Provide the [x, y] coordinate of the cell's center where the given text is located.  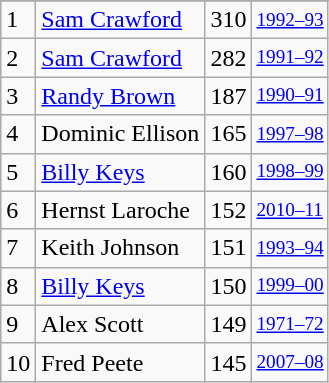
5 [18, 172]
1 [18, 20]
145 [228, 362]
1990–91 [290, 96]
150 [228, 286]
Hernst Laroche [120, 210]
7 [18, 248]
187 [228, 96]
282 [228, 58]
151 [228, 248]
152 [228, 210]
165 [228, 134]
149 [228, 324]
1991–92 [290, 58]
Fred Peete [120, 362]
1992–93 [290, 20]
310 [228, 20]
1999–00 [290, 286]
4 [18, 134]
2 [18, 58]
8 [18, 286]
10 [18, 362]
Randy Brown [120, 96]
Alex Scott [120, 324]
Dominic Ellison [120, 134]
2007–08 [290, 362]
1971–72 [290, 324]
1998–99 [290, 172]
9 [18, 324]
2010–11 [290, 210]
3 [18, 96]
160 [228, 172]
1993–94 [290, 248]
Keith Johnson [120, 248]
6 [18, 210]
1997–98 [290, 134]
